Provide the [x, y] coordinate of the cell's center where the given text is located.  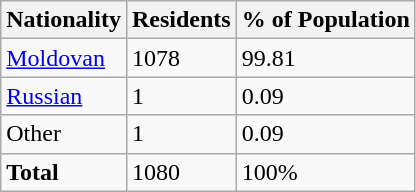
1078 [181, 58]
Total [64, 172]
% of Population [326, 20]
Russian [64, 96]
Moldovan [64, 58]
Nationality [64, 20]
1080 [181, 172]
100% [326, 172]
Other [64, 134]
Residents [181, 20]
99.81 [326, 58]
